Scan for the cell matching the given text and deliver its (x, y) coordinate at center. 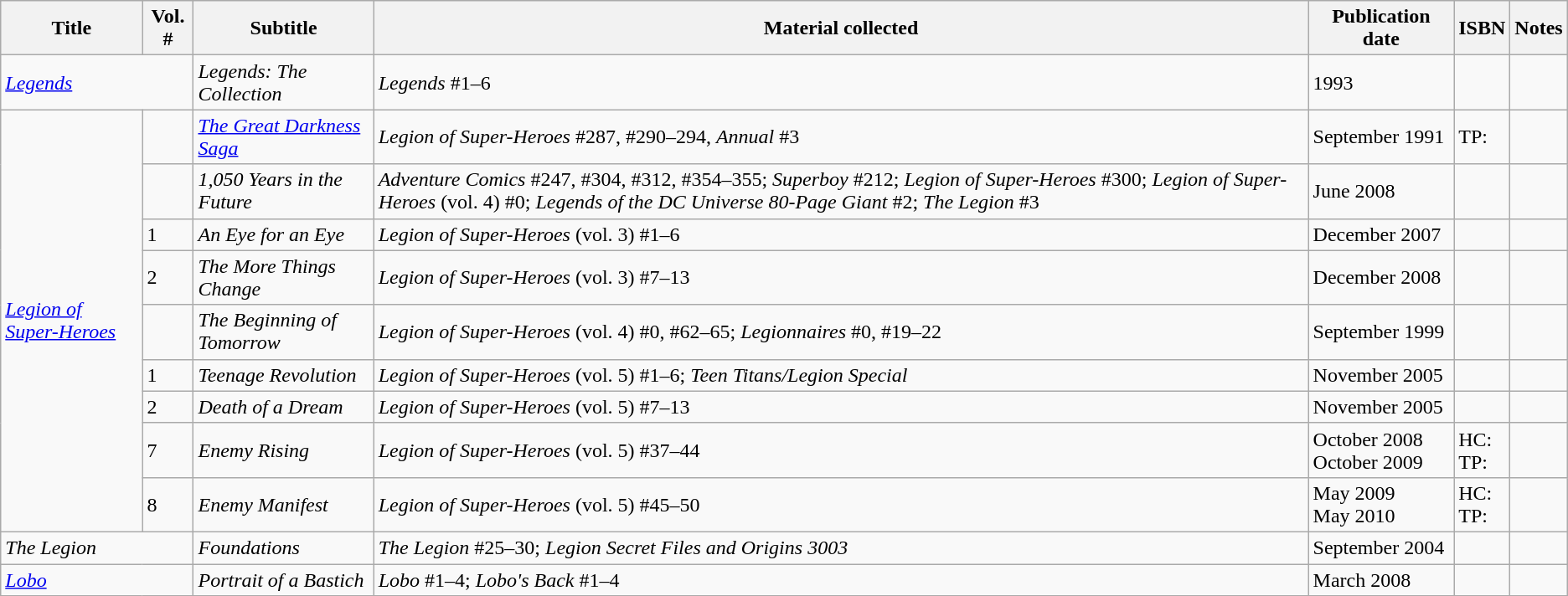
March 2008 (1381, 580)
June 2008 (1381, 191)
Title (72, 28)
The More Things Change (283, 278)
Legends #1–6 (841, 82)
Legion of Super-Heroes (vol. 5) #1–6; Teen Titans/Legion Special (841, 375)
1993 (1381, 82)
An Eye for an Eye (283, 234)
Legion of Super-Heroes (72, 321)
The Legion #25–30; Legion Secret Files and Origins 3003 (841, 547)
Subtitle (283, 28)
Death of a Dream (283, 407)
Teenage Revolution (283, 375)
May 2009May 2010 (1381, 504)
September 1999 (1381, 331)
8 (168, 504)
Legion of Super-Heroes (vol. 5) #45–50 (841, 504)
Legion of Super-Heroes #287, #290–294, Annual #3 (841, 137)
Legends: The Collection (283, 82)
Portrait of a Bastich (283, 580)
Notes (1539, 28)
December 2008 (1381, 278)
Legends (97, 82)
Legion of Super-Heroes (vol. 3) #7–13 (841, 278)
Lobo (97, 580)
Legion of Super-Heroes (vol. 4) #0, #62–65; Legionnaires #0, #19–22 (841, 331)
7 (168, 450)
Foundations (283, 547)
The Beginning of Tomorrow (283, 331)
TP: (1483, 137)
December 2007 (1381, 234)
The Great Darkness Saga (283, 137)
September 2004 (1381, 547)
Publication date (1381, 28)
Vol. # (168, 28)
Enemy Rising (283, 450)
Legion of Super-Heroes (vol. 5) #7–13 (841, 407)
Lobo #1–4; Lobo's Back #1–4 (841, 580)
September 1991 (1381, 137)
The Legion (97, 547)
ISBN (1483, 28)
Legion of Super-Heroes (vol. 5) #37–44 (841, 450)
Legion of Super-Heroes (vol. 3) #1–6 (841, 234)
1,050 Years in the Future (283, 191)
Enemy Manifest (283, 504)
Material collected (841, 28)
October 2008October 2009 (1381, 450)
